Pinpoint the cell where the given text exists, returning its (X, Y) midpoint coordinate. 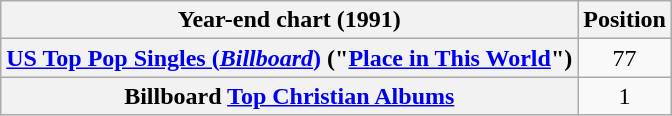
1 (625, 96)
Position (625, 20)
Year-end chart (1991) (290, 20)
US Top Pop Singles (Billboard) ("Place in This World") (290, 58)
Billboard Top Christian Albums (290, 96)
77 (625, 58)
